For the text-containing cell, return its midpoint in [x, y] coordinate format. 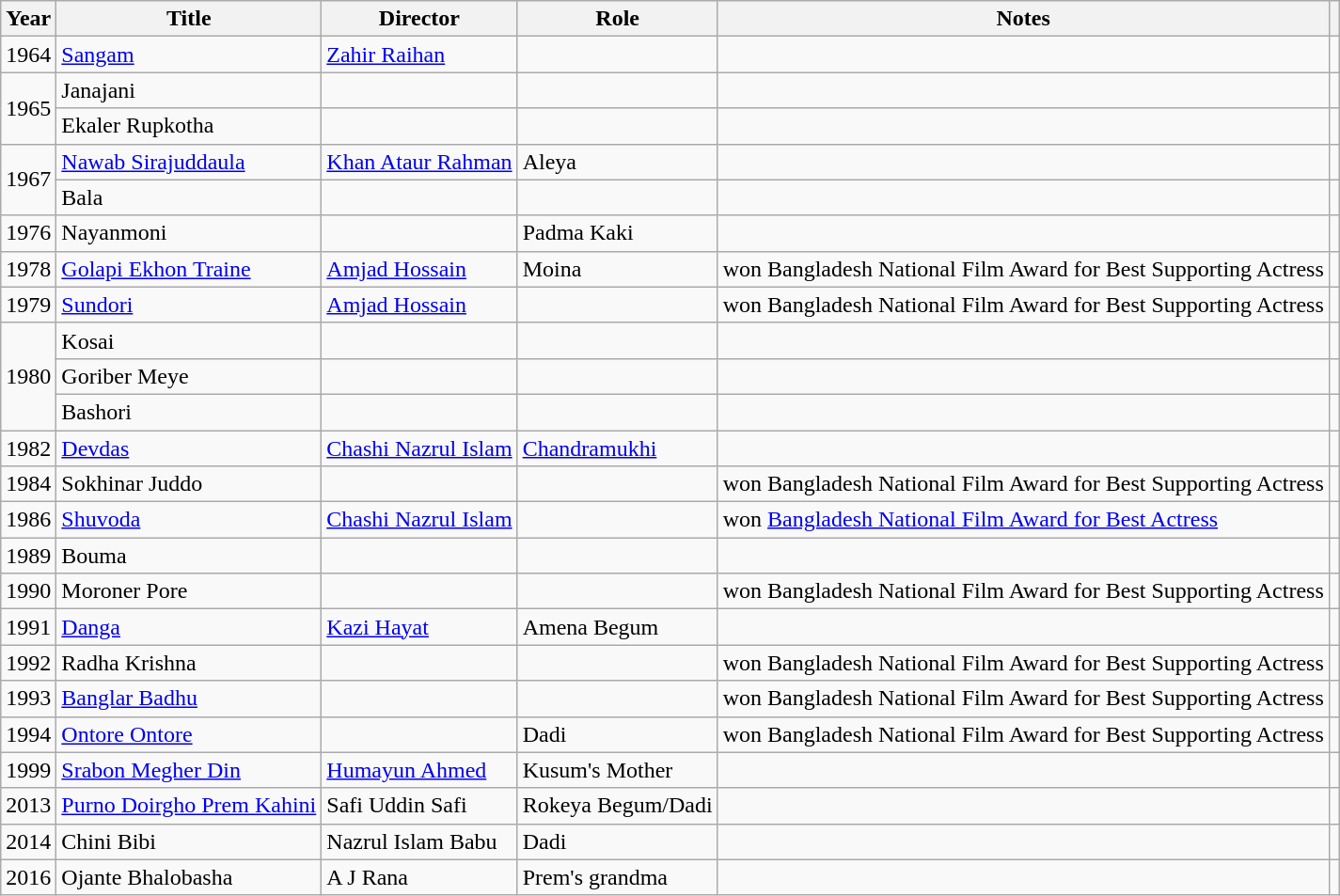
Aleya [617, 162]
Chandramukhi [617, 448]
Janajani [189, 90]
Bala [189, 197]
1976 [28, 233]
1964 [28, 55]
Kazi Hayat [419, 627]
Kusum's Mother [617, 770]
Prem's grandma [617, 877]
Notes [1023, 19]
Ontore Ontore [189, 734]
2016 [28, 877]
1980 [28, 376]
A J Rana [419, 877]
1991 [28, 627]
1965 [28, 108]
Banglar Badhu [189, 699]
1984 [28, 484]
1993 [28, 699]
Role [617, 19]
2013 [28, 806]
Rokeya Begum/Dadi [617, 806]
Nazrul Islam Babu [419, 841]
Padma Kaki [617, 233]
Shuvoda [189, 520]
Purno Doirgho Prem Kahini [189, 806]
Amena Begum [617, 627]
Director [419, 19]
Year [28, 19]
1978 [28, 269]
Nawab Sirajuddaula [189, 162]
2014 [28, 841]
Safi Uddin Safi [419, 806]
Zahir Raihan [419, 55]
Sokhinar Juddo [189, 484]
Bouma [189, 556]
1967 [28, 180]
Sangam [189, 55]
Goriber Meye [189, 376]
Chini Bibi [189, 841]
won Bangladesh National Film Award for Best Actress [1023, 520]
Danga [189, 627]
Devdas [189, 448]
Radha Krishna [189, 663]
Bashori [189, 412]
Srabon Megher Din [189, 770]
1990 [28, 591]
1999 [28, 770]
Nayanmoni [189, 233]
1992 [28, 663]
1994 [28, 734]
1986 [28, 520]
Moina [617, 269]
Golapi Ekhon Traine [189, 269]
Kosai [189, 340]
Ekaler Rupkotha [189, 126]
Moroner Pore [189, 591]
Sundori [189, 305]
Humayun Ahmed [419, 770]
1979 [28, 305]
1982 [28, 448]
Khan Ataur Rahman [419, 162]
Ojante Bhalobasha [189, 877]
1989 [28, 556]
Title [189, 19]
